Identify which cell holds the provided text, then report its [x, y] central coordinate. 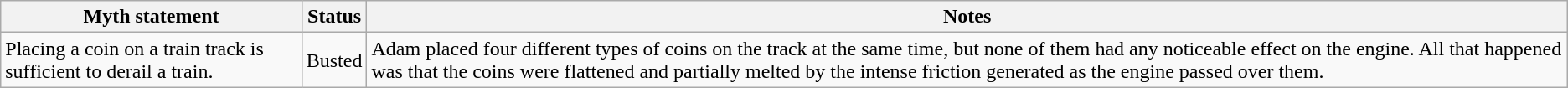
Myth statement [151, 17]
Status [334, 17]
Busted [334, 60]
Notes [967, 17]
Placing a coin on a train track is sufficient to derail a train. [151, 60]
